Extract the (X, Y) coordinate from the center of the cell holding the provided text.  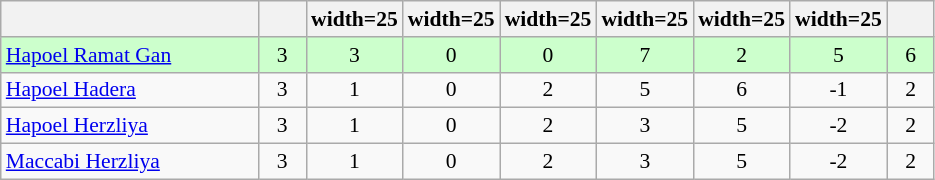
Hapoel Ramat Gan (130, 55)
-1 (838, 90)
Maccabi Herzliya (130, 162)
7 (644, 55)
Hapoel Hadera (130, 90)
Hapoel Herzliya (130, 126)
